Provide the (X, Y) coordinate of the cell's center where the given text is located.  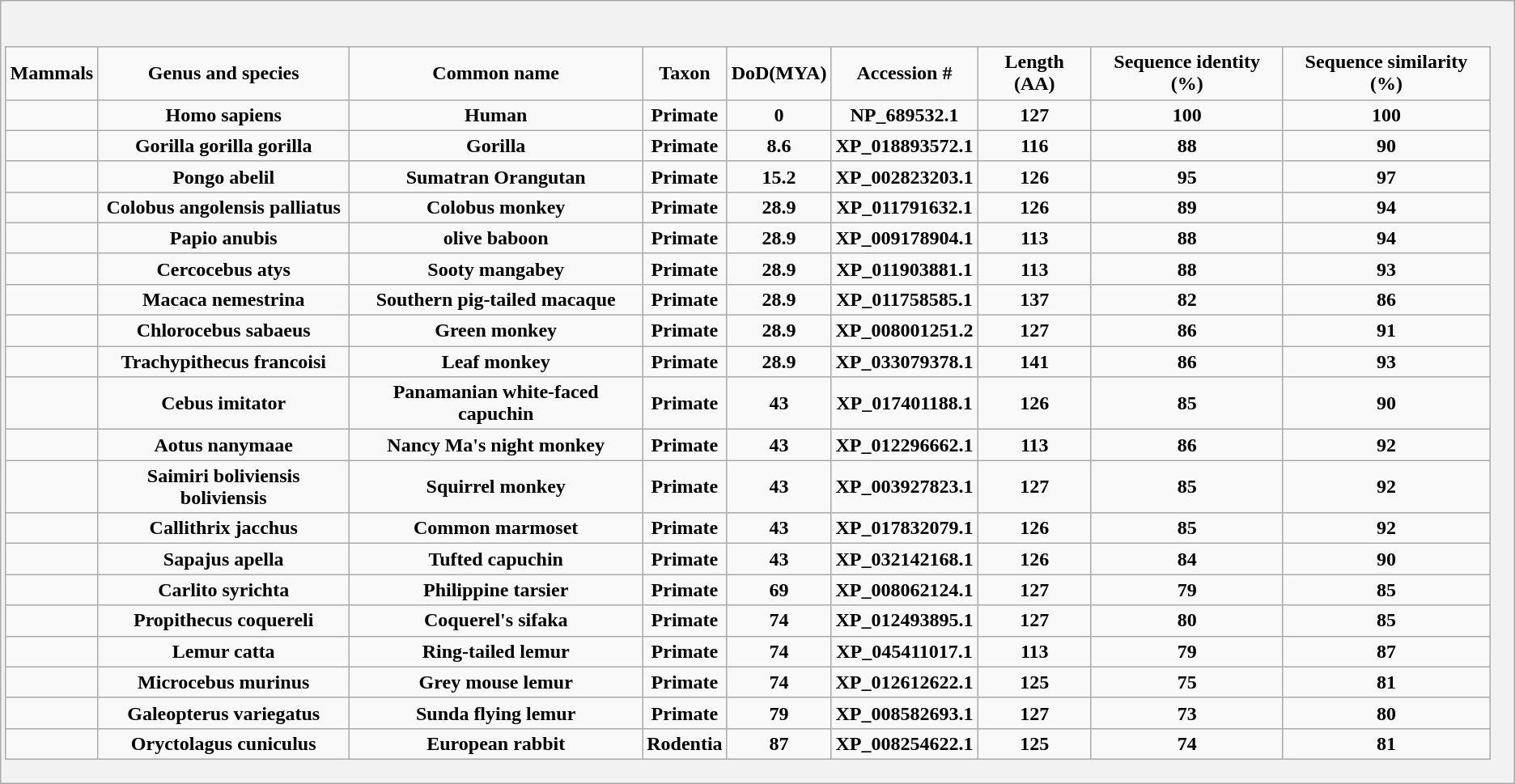
Southern pig-tailed macaque (496, 299)
Cebus imitator (223, 403)
91 (1386, 331)
Squirrel monkey (496, 487)
Sequence identity (%) (1186, 73)
Coquerel's sifaka (496, 621)
Pongo abelil (223, 176)
Genus and species (223, 73)
Lemur catta (223, 651)
XP_008001251.2 (905, 331)
Tufted capuchin (496, 559)
Sunda flying lemur (496, 713)
69 (779, 590)
XP_017401188.1 (905, 403)
XP_008062124.1 (905, 590)
95 (1186, 176)
XP_045411017.1 (905, 651)
XP_017832079.1 (905, 528)
NP_689532.1 (905, 115)
Human (496, 115)
Mammals (52, 73)
XP_011903881.1 (905, 269)
89 (1186, 207)
Gorilla (496, 146)
Grey mouse lemur (496, 682)
Accession # (905, 73)
137 (1034, 299)
Galeopterus variegatus (223, 713)
XP_011791632.1 (905, 207)
XP_012296662.1 (905, 445)
Philippine tarsier (496, 590)
Taxon (685, 73)
Length (AA) (1034, 73)
Common marmoset (496, 528)
XP_009178904.1 (905, 238)
73 (1186, 713)
XP_033079378.1 (905, 362)
97 (1386, 176)
olive baboon (496, 238)
XP_008254622.1 (905, 744)
Homo sapiens (223, 115)
Nancy Ma's night monkey (496, 445)
Propithecus coquereli (223, 621)
8.6 (779, 146)
XP_032142168.1 (905, 559)
Papio anubis (223, 238)
Macaca nemestrina (223, 299)
Panamanian white-faced capuchin (496, 403)
XP_011758585.1 (905, 299)
European rabbit (496, 744)
Callithrix jacchus (223, 528)
Sooty mangabey (496, 269)
XP_012493895.1 (905, 621)
82 (1186, 299)
Leaf monkey (496, 362)
Sequence similarity (%) (1386, 73)
Common name (496, 73)
141 (1034, 362)
Colobus monkey (496, 207)
Sapajus apella (223, 559)
Ring-tailed lemur (496, 651)
Gorilla gorilla gorilla (223, 146)
Oryctolagus cuniculus (223, 744)
15.2 (779, 176)
84 (1186, 559)
Saimiri boliviensis boliviensis (223, 487)
75 (1186, 682)
XP_008582693.1 (905, 713)
XP_003927823.1 (905, 487)
Green monkey (496, 331)
0 (779, 115)
Chlorocebus sabaeus (223, 331)
XP_012612622.1 (905, 682)
Aotus nanymaae (223, 445)
XP_002823203.1 (905, 176)
Microcebus murinus (223, 682)
Colobus angolensis palliatus (223, 207)
Carlito syrichta (223, 590)
Trachypithecus francoisi (223, 362)
Rodentia (685, 744)
116 (1034, 146)
Cercocebus atys (223, 269)
Sumatran Orangutan (496, 176)
DoD(MYA) (779, 73)
XP_018893572.1 (905, 146)
